Return [X, Y] of the center of cell containing provided text 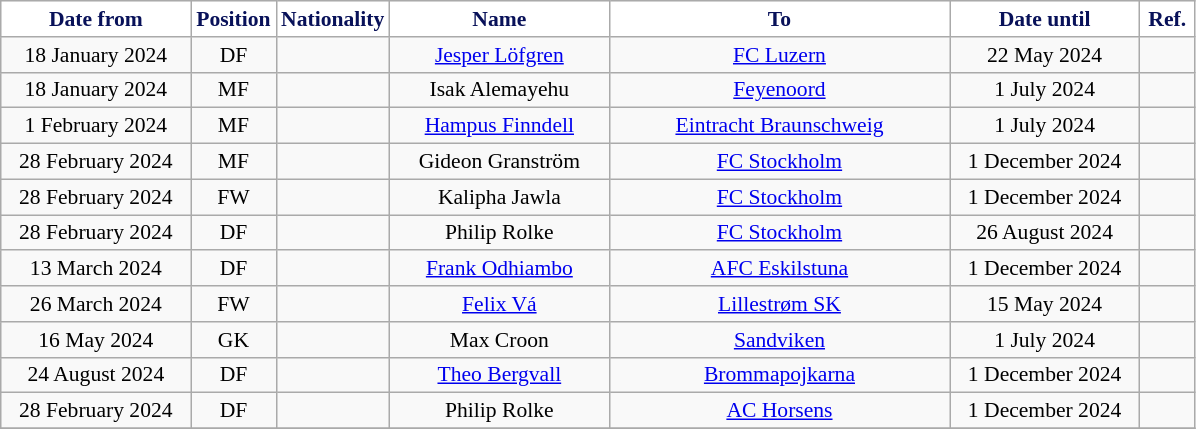
Feyenoord [779, 90]
26 August 2024 [1045, 233]
16 May 2024 [96, 340]
Theo Bergvall [499, 375]
Name [499, 19]
24 August 2024 [96, 375]
GK [234, 340]
Isak Alemayehu [499, 90]
AFC Eskilstuna [779, 269]
Gideon Granström [499, 162]
Position [234, 19]
Brommapojkarna [779, 375]
Felix Vá [499, 304]
Eintracht Braunschweig [779, 126]
Date until [1045, 19]
15 May 2024 [1045, 304]
Date from [96, 19]
1 February 2024 [96, 126]
AC Horsens [779, 411]
26 March 2024 [96, 304]
To [779, 19]
Frank Odhiambo [499, 269]
FC Luzern [779, 55]
Sandviken [779, 340]
22 May 2024 [1045, 55]
Ref. [1168, 19]
Jesper Löfgren [499, 55]
Lillestrøm SK [779, 304]
Nationality [332, 19]
Kalipha Jawla [499, 197]
13 March 2024 [96, 269]
Max Croon [499, 340]
Hampus Finndell [499, 126]
